Return [X, Y] of the center of cell containing provided text 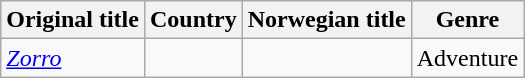
Norwegian title [326, 20]
Original title [73, 20]
Country [193, 20]
Genre [467, 20]
Adventure [467, 58]
Zorro [73, 58]
